Return the (x, y) coordinate for the center point of the cell that contains the specified text.  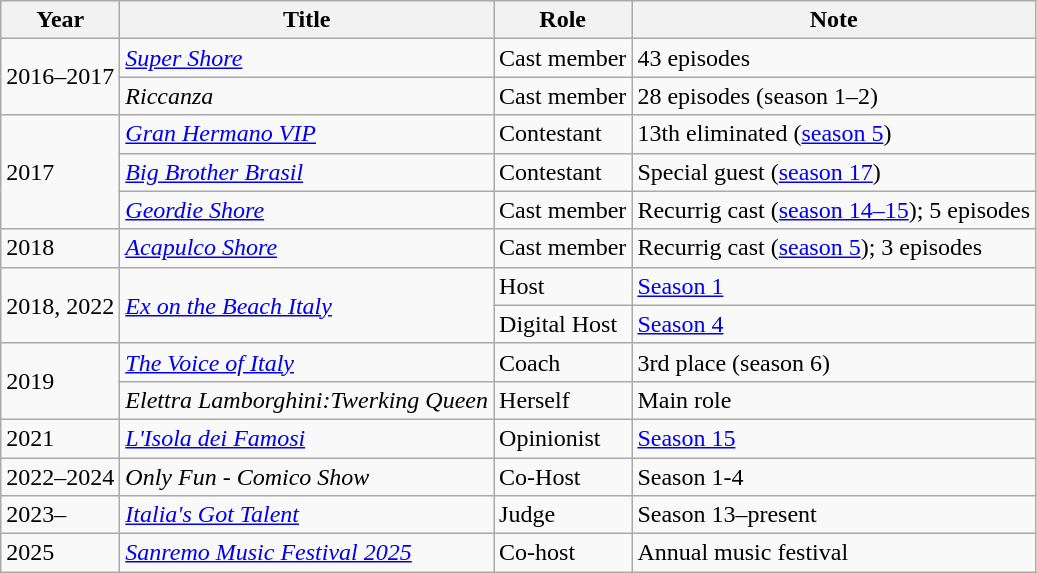
2025 (60, 553)
2018, 2022 (60, 305)
Season 4 (834, 324)
L'Isola dei Famosi (307, 438)
Coach (563, 362)
Recurrig cast (season 14–15); 5 episodes (834, 210)
Elettra Lamborghini:Twerking Queen (307, 400)
Season 1 (834, 286)
Riccanza (307, 96)
Italia's Got Talent (307, 515)
Title (307, 20)
2023– (60, 515)
2022–2024 (60, 477)
Big Brother Brasil (307, 172)
Judge (563, 515)
Recurrig cast (season 5); 3 episodes (834, 248)
Opinionist (563, 438)
3rd place (season 6) (834, 362)
43 episodes (834, 58)
Acapulco Shore (307, 248)
2016–2017 (60, 77)
2017 (60, 172)
Super Shore (307, 58)
Geordie Shore (307, 210)
Season 13–present (834, 515)
2021 (60, 438)
Co-Host (563, 477)
Host (563, 286)
2019 (60, 381)
Only Fun - Comico Show (307, 477)
Herself (563, 400)
Main role (834, 400)
Note (834, 20)
Year (60, 20)
28 episodes (season 1–2) (834, 96)
The Voice of Italy (307, 362)
Ex on the Beach Italy (307, 305)
13th eliminated (season 5) (834, 134)
Gran Hermano VIP (307, 134)
Annual music festival (834, 553)
Sanremo Music Festival 2025 (307, 553)
Digital Host (563, 324)
Role (563, 20)
2018 (60, 248)
Season 1-4 (834, 477)
Co-host (563, 553)
Special guest (season 17) (834, 172)
Season 15 (834, 438)
